Provide the (X, Y) coordinate of the cell's center where the given text is located.  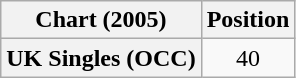
Position (248, 20)
Chart (2005) (101, 20)
UK Singles (OCC) (101, 58)
40 (248, 58)
